Extract the [X, Y] coordinate from the center of the cell holding the provided text.  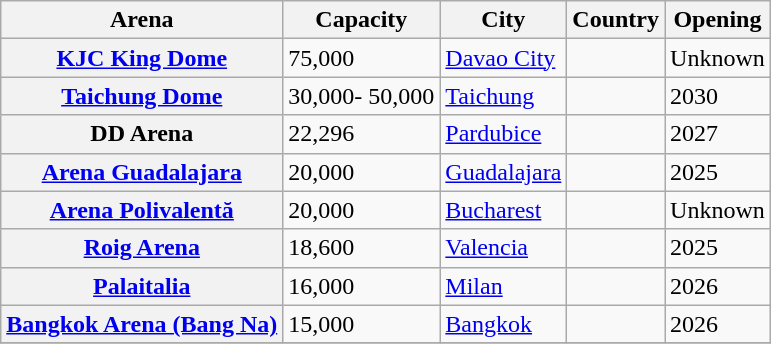
Country [616, 20]
2027 [718, 134]
Valencia [504, 248]
DD Arena [142, 134]
Palaitalia [142, 286]
30,000- 50,000 [362, 96]
Opening [718, 20]
Bangkok [504, 324]
18,600 [362, 248]
Bangkok Arena (Bang Na) [142, 324]
Taichung Dome [142, 96]
22,296 [362, 134]
Pardubice [504, 134]
KJC King Dome [142, 58]
15,000 [362, 324]
Roig Arena [142, 248]
16,000 [362, 286]
2030 [718, 96]
Arena [142, 20]
Guadalajara [504, 172]
75,000 [362, 58]
Arena Polivalentă [142, 210]
Taichung [504, 96]
City [504, 20]
Arena Guadalajara [142, 172]
Davao City [504, 58]
Capacity [362, 20]
Bucharest [504, 210]
Milan [504, 286]
